Return [x, y] of the center of cell containing provided text 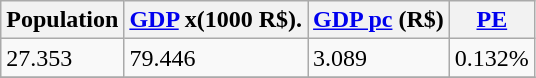
79.446 [216, 58]
Population [62, 20]
GDP pc (R$) [379, 20]
0.132% [492, 58]
PE [492, 20]
3.089 [379, 58]
27.353 [62, 58]
GDP x(1000 R$). [216, 20]
